Output the [X, Y] coordinate of the center of the cell containing the given text.  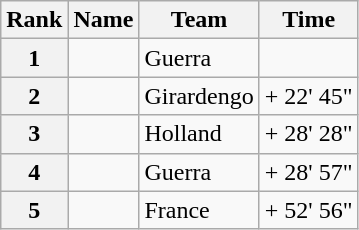
1 [34, 58]
3 [34, 134]
France [199, 210]
Time [308, 20]
+ 52' 56" [308, 210]
Team [199, 20]
+ 28' 57" [308, 172]
Girardengo [199, 96]
+ 28' 28" [308, 134]
4 [34, 172]
Holland [199, 134]
+ 22' 45" [308, 96]
2 [34, 96]
5 [34, 210]
Name [104, 20]
Rank [34, 20]
